Locate the cell with the specified text and output its [x, y] center coordinate. 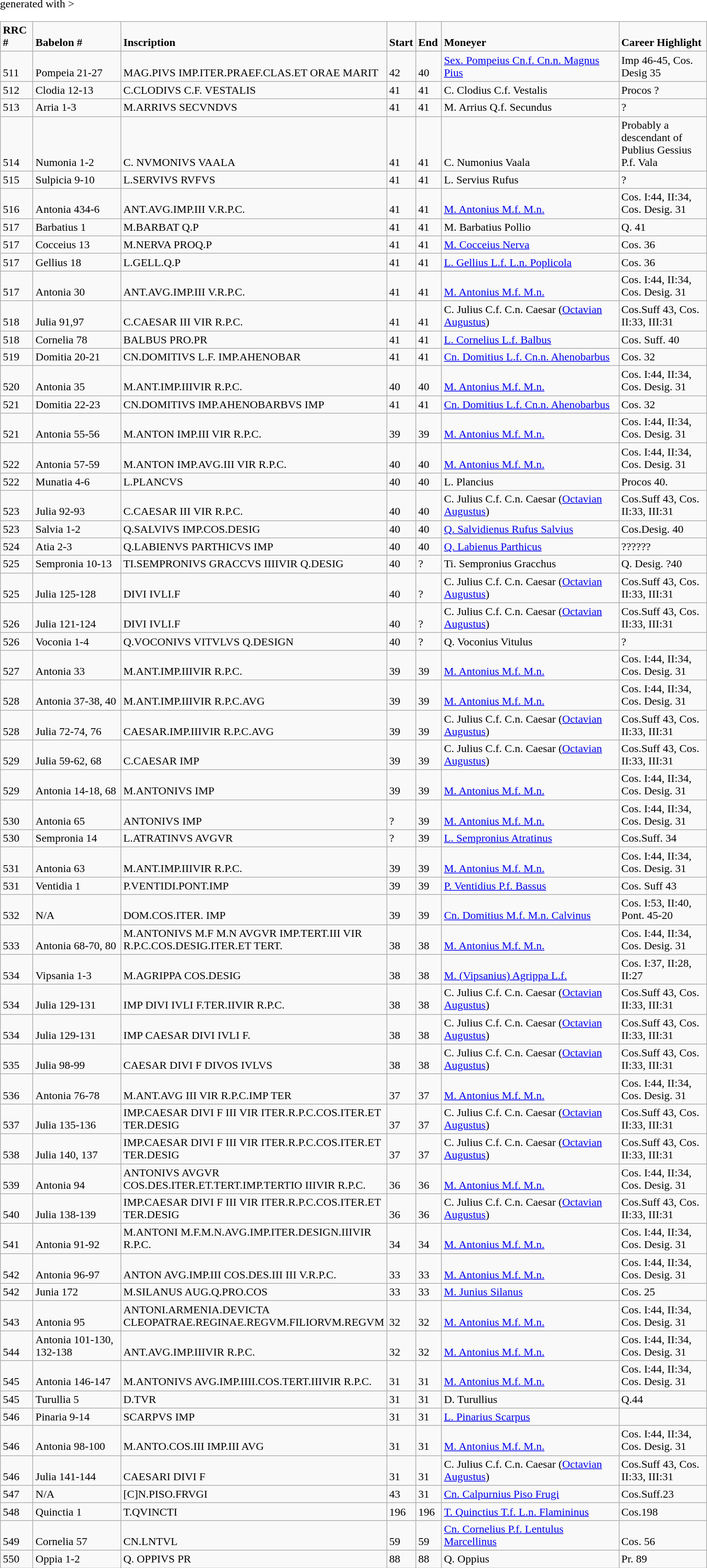
Cos. 56 [662, 1535]
42 [402, 66]
M.ANTON IMP.III VIR R.P.C. [254, 428]
L.GELL.Q.P [254, 262]
M.ANTO.COS.III IMP.III AVG [254, 1441]
Julia 140, 137 [77, 1148]
Julia 91,97 [77, 315]
Pr. 89 [662, 1559]
L. Pinarius Scarpus [530, 1417]
Cn. Cornelius P.f. Lentulus Marcellinus [530, 1535]
511 [17, 66]
548 [17, 1511]
Cornelia 78 [77, 340]
535 [17, 1059]
Cos. I:53, II:40, Pont. 45-20 [662, 909]
549 [17, 1535]
Julia 138-139 [77, 1209]
Q. Salvidienus Rufus Salvius [530, 529]
Pinaria 9-14 [77, 1417]
Sex. Pompeius Cn.f. Cn.n. Magnus Pius [530, 66]
M. Arrius Q.f. Secundus [530, 108]
Pompeia 21-27 [77, 66]
L. Sempronius Atratinus [530, 838]
L. Gellius L.f. L.n. Poplicola [530, 262]
Antonia 76-78 [77, 1089]
Q.VOCONIVS VITVLVS Q.DESIGN [254, 641]
Cos. 25 [662, 1292]
Barbatius 1 [77, 227]
Munatia 4-6 [77, 482]
L. Servius Rufus [530, 180]
L.ATRATINVS AVGVR [254, 838]
Julia 121-124 [77, 618]
Antonia 98-100 [77, 1441]
C.CLODIVS C.F. VESTALIS [254, 90]
?????? [662, 547]
[C]N.PISO.FRVGI [254, 1494]
544 [17, 1346]
M. Cocceius Nerva [530, 245]
Antonia 37-38, 40 [77, 695]
Q. Oppius [530, 1559]
TI.SEMPRONIVS GRACCVS IIIIVIR Q.DESIG [254, 564]
Ventidia 1 [77, 886]
Q. 41 [662, 227]
Junia 172 [77, 1292]
Cos.198 [662, 1511]
CAESAR.IMP.IIIVIR R.P.C.AVG [254, 724]
Q.LABIENVS PARTHICVS IMP [254, 547]
Ti. Sempronius Gracchus [530, 564]
C. NVMONIVS VAALA [254, 143]
MAG.PIVS IMP.ITER.PRAEF.CLAS.ET ORAE MARIT [254, 66]
ANTONIVS IMP [254, 815]
M.SILANUS AUG.Q.PRO.COS [254, 1292]
Cos. I:37, II:28, II:27 [662, 969]
M.NERVA PROQ.P [254, 245]
M.ANTON IMP.AVG.III VIR R.P.C. [254, 458]
M.ARRIVS SECVNDVS [254, 108]
Probably a descendant of Publius Gessius P.f. Vala [662, 143]
Sempronia 10-13 [77, 564]
Quinctia 1 [77, 1511]
End [429, 37]
RRC # [17, 37]
Sulpicia 9-10 [77, 180]
Antonia 63 [77, 862]
Oppia 1-2 [77, 1559]
Babelon # [77, 37]
Antonia 33 [77, 665]
DOM.COS.ITER. IMP [254, 909]
Turullia 5 [77, 1399]
536 [17, 1089]
L.PLANCVS [254, 482]
Q. Desig. ?40 [662, 564]
Cn. Domitius M.f. M.n. Calvinus [530, 909]
C.CAESAR IMP [254, 755]
527 [17, 665]
CN.DOMITIVS L.F. IMP.AHENOBAR [254, 357]
Cocceius 13 [77, 245]
Moneyer [530, 37]
Julia 98-99 [77, 1059]
43 [402, 1494]
M.BARBAT Q.P [254, 227]
Gellius 18 [77, 262]
Cos. Suff. 40 [662, 340]
550 [17, 1559]
Q. Labienus Parthicus [530, 547]
516 [17, 203]
Arria 1-3 [77, 108]
P.VENTIDI.PONT.IMP [254, 886]
CAESAR DIVI F DIVOS IVLVS [254, 1059]
Q. OPPIVS PR [254, 1559]
Imp 46-45, Cos. Desig 35 [662, 66]
Inscription [254, 37]
Sempronia 14 [77, 838]
Clodia 12-13 [77, 90]
Antonia 101-130, 132-138 [77, 1346]
Numonia 1-2 [77, 143]
Salvia 1-2 [77, 529]
538 [17, 1148]
ANTONIVS AVGVR COS.DES.ITER.ET.TERT.IMP.TERTIO IIIVIR R.P.C. [254, 1179]
SCARPVS IMP [254, 1417]
Julia 92-93 [77, 506]
Antonia 35 [77, 381]
519 [17, 357]
Cos.Desig. 40 [662, 529]
Antonia 65 [77, 815]
T.QVINCTI [254, 1511]
CN.LNTVL [254, 1535]
Cos.Suff.23 [662, 1494]
Julia 125-128 [77, 587]
Antonia 146-147 [77, 1375]
Cn. Calpurnius Piso Frugi [530, 1494]
Procos ? [662, 90]
M. Barbatius Pollio [530, 227]
520 [17, 381]
M.ANT.AVG III VIR R.P.C.IMP TER [254, 1089]
L. Plancius [530, 482]
Q. Voconius Vitulus [530, 641]
M.ANT.IMP.IIIVIR R.P.C.AVG [254, 695]
Antonia 95 [77, 1316]
Antonia 57-59 [77, 458]
ANTONI.ARMENIA.DEVICTA CLEOPATRAE.REGINAE.REGVM.FILIORVM.REGVM [254, 1316]
D. Turullius [530, 1399]
Julia 59-62, 68 [77, 755]
IMP CAESAR DIVI IVLI F. [254, 1029]
C. Numonius Vaala [530, 143]
L. Cornelius L.f. Balbus [530, 340]
Antonia 14-18, 68 [77, 785]
524 [17, 547]
Antonia 55-56 [77, 428]
Cornelia 57 [77, 1535]
Cos. Suff 43 [662, 886]
Vipsania 1-3 [77, 969]
Julia 141-144 [77, 1470]
Antonia 30 [77, 286]
Julia 135-136 [77, 1119]
M. (Vipsanius) Agrippa L.f. [530, 969]
CAESARI DIVI F [254, 1470]
M.AGRIPPA COS.DESIG [254, 969]
M.ANTONIVS M.F M.N AVGVR IMP.TERT.III VIR R.P.C.COS.DESIG.ITER.ET TERT. [254, 940]
532 [17, 909]
Domitia 22-23 [77, 405]
Antonia 68-70, 80 [77, 940]
Domitia 20-21 [77, 357]
P. Ventidius P.f. Bassus [530, 886]
543 [17, 1316]
Q.SALVIVS IMP.COS.DESIG [254, 529]
547 [17, 1494]
Antonia 94 [77, 1179]
Voconia 1-4 [77, 641]
L.SERVIVS RVFVS [254, 180]
T. Quinctius T.f. L.n. Flamininus [530, 1511]
M.ANTONI M.F.M.N.AVG.IMP.ITER.DESIGN.IIIVIR R.P.C. [254, 1238]
513 [17, 108]
IMP DIVI IVLI F.TER.IIVIR R.P.C. [254, 999]
514 [17, 143]
541 [17, 1238]
Julia 72-74, 76 [77, 724]
540 [17, 1209]
Atia 2-3 [77, 547]
Antonia 91-92 [77, 1238]
D.TVR [254, 1399]
Antonia 434-6 [77, 203]
Procos 40. [662, 482]
512 [17, 90]
Career Highlight [662, 37]
C. Clodius C.f. Vestalis [530, 90]
M.ANTONIVS AVG.IMP.IIII.COS.TERT.IIIVIR R.P.C. [254, 1375]
M.ANTONIVS IMP [254, 785]
533 [17, 940]
BALBUS PRO.PR [254, 340]
539 [17, 1179]
M. Junius Silanus [530, 1292]
Cos.Suff. 34 [662, 838]
515 [17, 180]
CN.DOMITIVS IMP.AHENOBARBVS IMP [254, 405]
Start [402, 37]
537 [17, 1119]
Q.44 [662, 1399]
ANTON AVG.IMP.III COS.DES.III III V.R.P.C. [254, 1269]
ANT.AVG.IMP.IIIVIR R.P.C. [254, 1346]
Antonia 96-97 [77, 1269]
